Identify which cell holds the provided text, then report its (x, y) central coordinate. 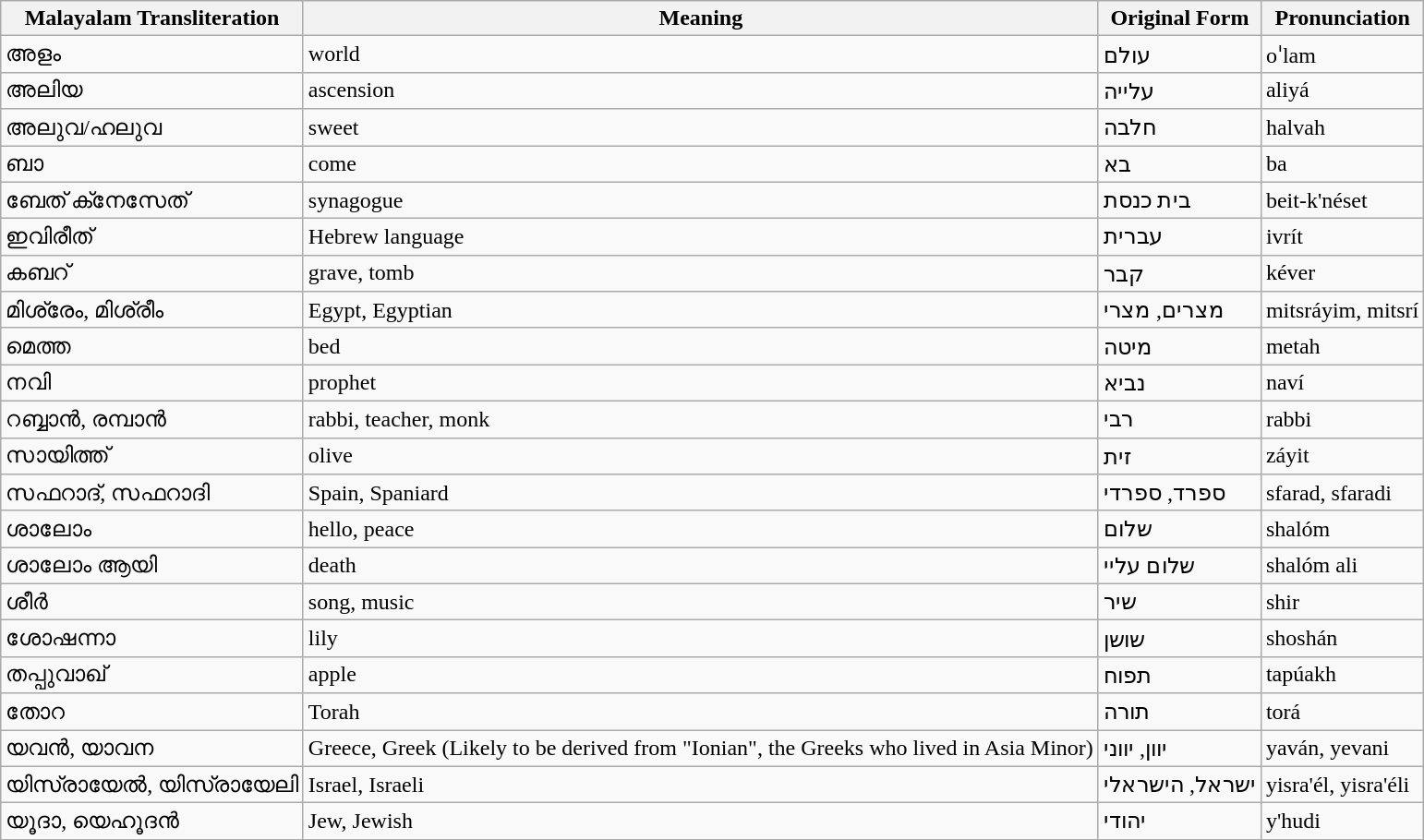
shir (1342, 602)
יוון, יווני (1179, 748)
mitsráyim, mitsrí (1342, 310)
death (700, 566)
അലുവ/ഹലുവ (152, 127)
yisra'él, yisra'éli (1342, 785)
שלום (1179, 529)
യവൻ, യാവന (152, 748)
ബേത് ക്‌നേസേത് (152, 200)
מצרים, מצרי (1179, 310)
שושן (1179, 639)
naví (1342, 383)
യിസ്രായേൽ, യിസ്രായേലി (152, 785)
Greece, Greek (Likely to be derived from "Ionian", the Greeks who lived in Asia Minor) (700, 748)
עברית (1179, 237)
shalóm ali (1342, 566)
ba (1342, 164)
שיר (1179, 602)
synagogue (700, 200)
metah (1342, 346)
തോറ (152, 712)
יהודי (1179, 822)
സഫറാദ്, സഫറാദി (152, 493)
ശാലോം ആയി (152, 566)
Original Form (1179, 18)
song, music (700, 602)
prophet (700, 383)
תפוח (1179, 675)
זית (1179, 456)
മിശ്രേം, മിശ്രീം (152, 310)
Israel, Israeli (700, 785)
ivrít (1342, 237)
Meaning (700, 18)
ספרד, ספרדי (1179, 493)
חלבה (1179, 127)
rabbi (1342, 419)
അളം (152, 54)
Malayalam Transliteration (152, 18)
യൂദാ, യെഹൂദൻ (152, 822)
സായിത്ത് (152, 456)
bed (700, 346)
halvah (1342, 127)
rabbi, teacher, monk (700, 419)
sweet (700, 127)
sfarad, sfaradi (1342, 493)
റബ്ബാൻ, രമ്പാൻ (152, 419)
ഇവിരീത് (152, 237)
yaván, yevani (1342, 748)
ശാലോം (152, 529)
בית כנסת (1179, 200)
רבי (1179, 419)
apple (700, 675)
olive (700, 456)
Hebrew language (700, 237)
Torah (700, 712)
záyit (1342, 456)
נביא (1179, 383)
Pronunciation (1342, 18)
ബാ (152, 164)
מיטה (1179, 346)
lily (700, 639)
hello, peace (700, 529)
Jew, Jewish (700, 822)
עלייה (1179, 90)
shoshán (1342, 639)
നവി (152, 383)
grave, tomb (700, 273)
കബറ് (152, 273)
ישראל, הישראלי (1179, 785)
aliyá (1342, 90)
തപ്പുവാഖ് (152, 675)
Spain, Spaniard (700, 493)
Egypt, Egyptian (700, 310)
קבר (1179, 273)
shalóm (1342, 529)
അലിയ (152, 90)
beit-k'néset (1342, 200)
שלום עליי (1179, 566)
בא (1179, 164)
עולם (1179, 54)
kéver (1342, 273)
ശീർ (152, 602)
תורה (1179, 712)
മെത്ത (152, 346)
ശോഷന്നാ (152, 639)
tapúakh (1342, 675)
ascension (700, 90)
oˈlam (1342, 54)
world (700, 54)
y'hudi (1342, 822)
torá (1342, 712)
come (700, 164)
